Scan for the cell matching the given text and deliver its (X, Y) coordinate at center. 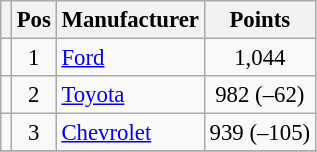
Toyota (130, 95)
2 (34, 95)
Points (260, 20)
1 (34, 58)
Manufacturer (130, 20)
Chevrolet (130, 133)
939 (–105) (260, 133)
3 (34, 133)
Pos (34, 20)
982 (–62) (260, 95)
Ford (130, 58)
1,044 (260, 58)
